Detect which cell encompasses the target text, then output its [x, y] center coordinate. 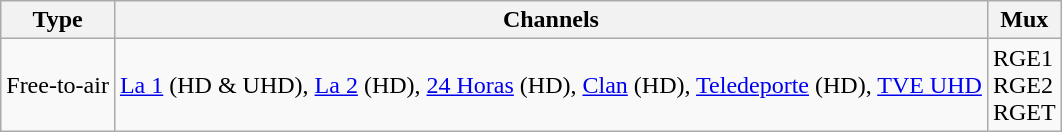
La 1 (HD & UHD), La 2 (HD), 24 Horas (HD), Clan (HD), Teledeporte (HD), TVE UHD [550, 85]
Mux [1024, 20]
Type [58, 20]
RGE1RGE2RGET [1024, 85]
Free-to-air [58, 85]
Channels [550, 20]
